For the text-containing cell, return its midpoint in (x, y) coordinate format. 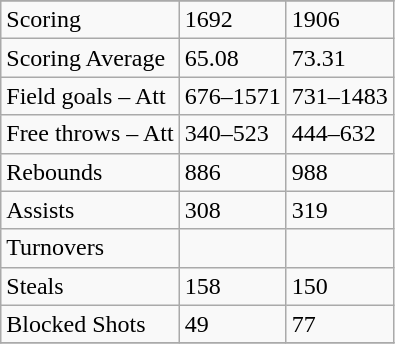
Scoring Average (90, 58)
676–1571 (232, 96)
1692 (232, 20)
158 (232, 286)
Rebounds (90, 172)
Steals (90, 286)
886 (232, 172)
Free throws – Att (90, 134)
319 (340, 210)
731–1483 (340, 96)
Assists (90, 210)
73.31 (340, 58)
988 (340, 172)
150 (340, 286)
Blocked Shots (90, 324)
1906 (340, 20)
77 (340, 324)
444–632 (340, 134)
Turnovers (90, 248)
340–523 (232, 134)
49 (232, 324)
65.08 (232, 58)
Field goals – Att (90, 96)
308 (232, 210)
Scoring (90, 20)
